Determine the (X, Y) coordinate at the center of the cell enclosing the given text.  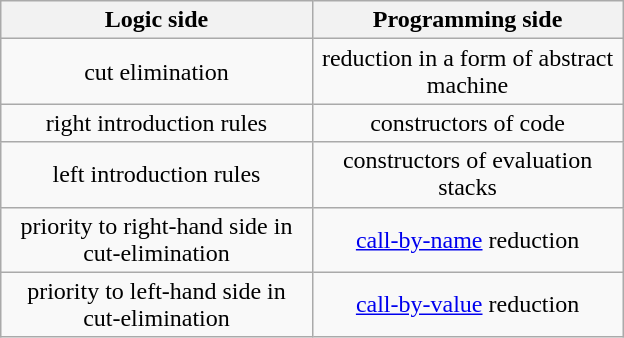
reduction in a form of abstract machine (468, 72)
Programming side (468, 20)
cut elimination (156, 72)
priority to left-hand side in cut-elimination (156, 304)
Logic side (156, 20)
constructors of code (468, 123)
priority to right-hand side in cut-elimination (156, 240)
constructors of evaluation stacks (468, 174)
right introduction rules (156, 123)
call-by-value reduction (468, 304)
call-by-name reduction (468, 240)
left introduction rules (156, 174)
